Scan for the cell matching the given text and deliver its (X, Y) coordinate at center. 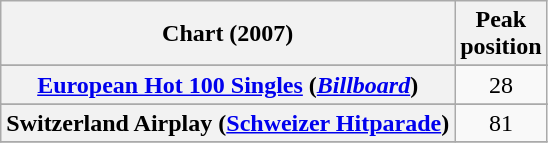
28 (501, 85)
Peakposition (501, 34)
European Hot 100 Singles (Billboard) (228, 85)
Chart (2007) (228, 34)
81 (501, 123)
Switzerland Airplay (Schweizer Hitparade) (228, 123)
